Search for the cell housing the specified text and yield its [X, Y] center coordinate. 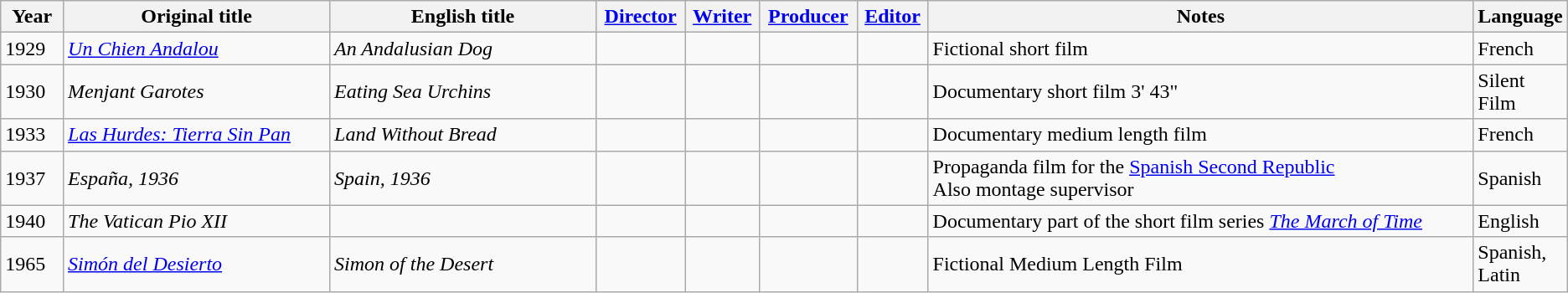
1930 [32, 92]
Simón del Desierto [197, 265]
Documentary part of the short film series The March of Time [1201, 221]
Writer [722, 17]
Documentary medium length film [1201, 135]
Fictional short film [1201, 49]
English title [463, 17]
Eating Sea Urchins [463, 92]
Year [32, 17]
Silent Film [1520, 92]
Fictional Medium Length Film [1201, 265]
The Vatican Pio XII [197, 221]
1937 [32, 177]
Simon of the Desert [463, 265]
Original title [197, 17]
An Andalusian Dog [463, 49]
Language [1520, 17]
Un Chien Andalou [197, 49]
Las Hurdes: Tierra Sin Pan [197, 135]
1940 [32, 221]
Propaganda film for the Spanish Second RepublicAlso montage supervisor [1201, 177]
Producer [808, 17]
Spain, 1936 [463, 177]
1933 [32, 135]
English [1520, 221]
Documentary short film 3' 43" [1201, 92]
Menjant Garotes [197, 92]
1965 [32, 265]
España, 1936 [197, 177]
Spanish [1520, 177]
Director [641, 17]
1929 [32, 49]
Editor [893, 17]
Spanish, Latin [1520, 265]
Notes [1201, 17]
Land Without Bread [463, 135]
